Extract the (x, y) coordinate from the center of the cell holding the provided text.  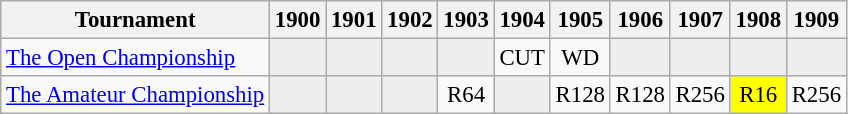
1903 (466, 20)
Tournament (136, 20)
1908 (758, 20)
The Open Championship (136, 58)
1906 (640, 20)
R64 (466, 95)
1909 (816, 20)
1900 (298, 20)
1907 (700, 20)
1902 (410, 20)
1904 (522, 20)
1905 (580, 20)
CUT (522, 58)
1901 (354, 20)
The Amateur Championship (136, 95)
R16 (758, 95)
WD (580, 58)
